Pinpoint the cell where the given text exists, returning its (X, Y) midpoint coordinate. 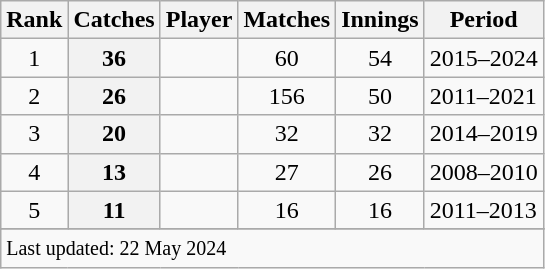
3 (34, 134)
5 (34, 210)
50 (380, 96)
11 (114, 210)
60 (287, 58)
Last updated: 22 May 2024 (272, 248)
36 (114, 58)
Catches (114, 20)
20 (114, 134)
13 (114, 172)
54 (380, 58)
2008–2010 (484, 172)
27 (287, 172)
4 (34, 172)
2014–2019 (484, 134)
156 (287, 96)
2015–2024 (484, 58)
Rank (34, 20)
2 (34, 96)
Matches (287, 20)
2011–2021 (484, 96)
Player (199, 20)
2011–2013 (484, 210)
Period (484, 20)
Innings (380, 20)
1 (34, 58)
